Return the [X, Y] coordinate for the center point of the cell that contains the specified text.  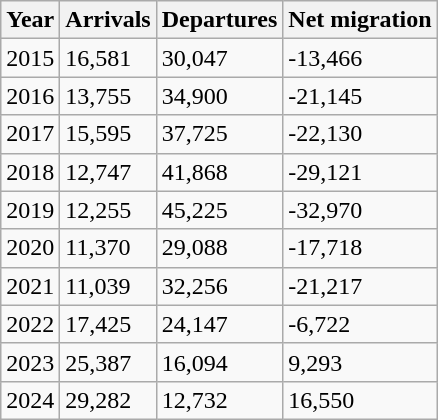
17,425 [108, 324]
2022 [30, 324]
41,868 [220, 172]
2015 [30, 58]
Departures [220, 20]
16,550 [360, 400]
30,047 [220, 58]
-21,217 [360, 286]
12,732 [220, 400]
11,370 [108, 248]
11,039 [108, 286]
45,225 [220, 210]
2017 [30, 134]
-17,718 [360, 248]
24,147 [220, 324]
2019 [30, 210]
34,900 [220, 96]
Arrivals [108, 20]
16,581 [108, 58]
2023 [30, 362]
25,387 [108, 362]
-29,121 [360, 172]
13,755 [108, 96]
12,747 [108, 172]
-32,970 [360, 210]
-13,466 [360, 58]
2018 [30, 172]
12,255 [108, 210]
-6,722 [360, 324]
2021 [30, 286]
2020 [30, 248]
Year [30, 20]
16,094 [220, 362]
15,595 [108, 134]
32,256 [220, 286]
-21,145 [360, 96]
29,282 [108, 400]
9,293 [360, 362]
2016 [30, 96]
2024 [30, 400]
29,088 [220, 248]
Net migration [360, 20]
37,725 [220, 134]
-22,130 [360, 134]
